Output the (X, Y) coordinate of the center of the cell containing the given text.  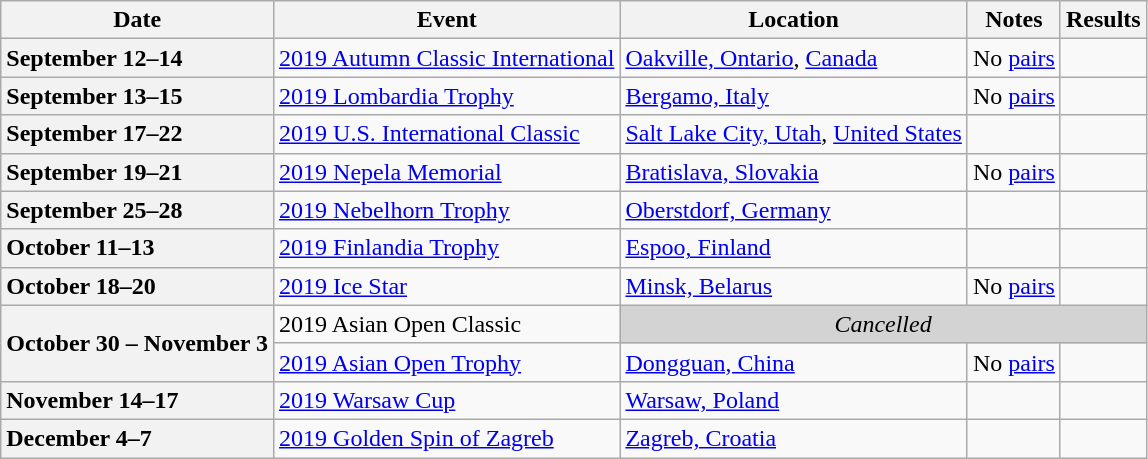
Cancelled (883, 324)
Notes (1014, 20)
Dongguan, China (794, 362)
2019 Nepela Memorial (447, 172)
2019 Finlandia Trophy (447, 248)
December 4–7 (138, 438)
Warsaw, Poland (794, 400)
September 25–28 (138, 210)
2019 Asian Open Classic (447, 324)
Oakville, Ontario, Canada (794, 58)
2019 Autumn Classic International (447, 58)
2019 Nebelhorn Trophy (447, 210)
Oberstdorf, Germany (794, 210)
November 14–17 (138, 400)
2019 Golden Spin of Zagreb (447, 438)
2019 Lombardia Trophy (447, 96)
September 19–21 (138, 172)
Results (1103, 20)
2019 Asian Open Trophy (447, 362)
Event (447, 20)
September 17–22 (138, 134)
Espoo, Finland (794, 248)
Minsk, Belarus (794, 286)
September 12–14 (138, 58)
Zagreb, Croatia (794, 438)
Salt Lake City, Utah, United States (794, 134)
Date (138, 20)
Bratislava, Slovakia (794, 172)
October 18–20 (138, 286)
September 13–15 (138, 96)
October 30 – November 3 (138, 343)
2019 Warsaw Cup (447, 400)
2019 U.S. International Classic (447, 134)
2019 Ice Star (447, 286)
Bergamo, Italy (794, 96)
October 11–13 (138, 248)
Location (794, 20)
